Return the (x, y) coordinate for the center point of the cell that contains the specified text.  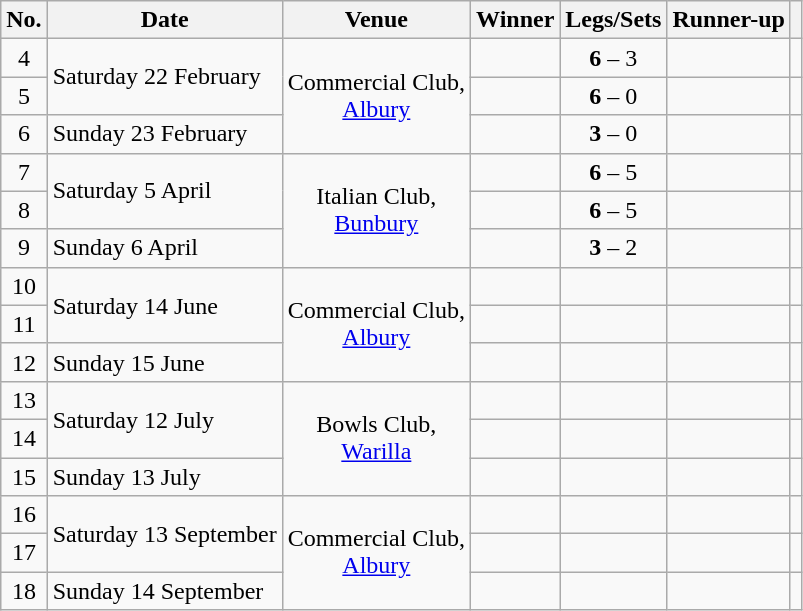
6 – 3 (614, 58)
Saturday 12 July (164, 419)
7 (24, 172)
14 (24, 438)
Winner (516, 20)
Runner-up (729, 20)
Legs/Sets (614, 20)
Sunday 13 July (164, 477)
Sunday 23 February (164, 134)
Italian Club, Bunbury (376, 210)
Date (164, 20)
3 – 0 (614, 134)
Saturday 14 June (164, 305)
12 (24, 362)
17 (24, 553)
Sunday 14 September (164, 591)
11 (24, 324)
Saturday 5 April (164, 191)
Saturday 22 February (164, 77)
13 (24, 400)
Saturday 13 September (164, 534)
Sunday 15 June (164, 362)
15 (24, 477)
Bowls Club, Warilla (376, 438)
No. (24, 20)
9 (24, 248)
16 (24, 515)
6 (24, 134)
5 (24, 96)
3 – 2 (614, 248)
10 (24, 286)
6 – 0 (614, 96)
Venue (376, 20)
8 (24, 210)
Sunday 6 April (164, 248)
18 (24, 591)
4 (24, 58)
